Search for the cell housing the specified text and yield its (X, Y) center coordinate. 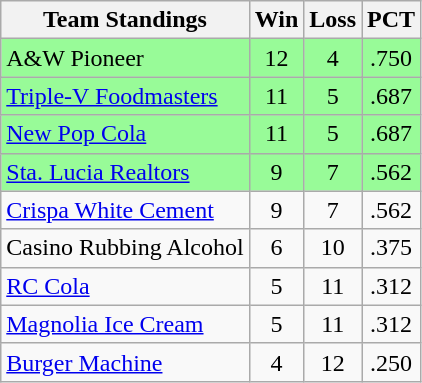
.250 (392, 362)
Win (276, 20)
Loss (333, 20)
Casino Rubbing Alcohol (125, 248)
Sta. Lucia Realtors (125, 172)
Triple-V Foodmasters (125, 96)
RC Cola (125, 286)
6 (276, 248)
10 (333, 248)
.375 (392, 248)
A&W Pioneer (125, 58)
.750 (392, 58)
PCT (392, 20)
Crispa White Cement (125, 210)
Magnolia Ice Cream (125, 324)
Team Standings (125, 20)
New Pop Cola (125, 134)
Burger Machine (125, 362)
